Extract the (X, Y) coordinate from the center of the cell holding the provided text.  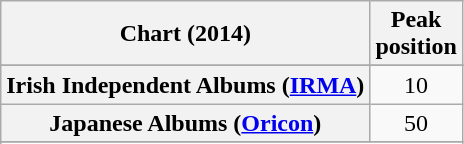
Chart (2014) (186, 34)
10 (416, 85)
Peakposition (416, 34)
Irish Independent Albums (IRMA) (186, 85)
Japanese Albums (Oricon) (186, 123)
50 (416, 123)
